Find where the given text appears and provide that cell's center as [x, y] coordinate. 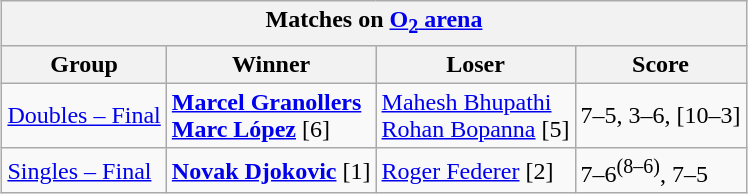
Roger Federer [2] [476, 170]
Doubles – Final [84, 116]
Mahesh Bhupathi Rohan Bopanna [5] [476, 116]
Marcel Granollers Marc López [6] [271, 116]
Group [84, 64]
Winner [271, 64]
Singles – Final [84, 170]
7–5, 3–6, [10–3] [660, 116]
7–6(8–6), 7–5 [660, 170]
Score [660, 64]
Loser [476, 64]
Matches on O2 arena [374, 23]
Novak Djokovic [1] [271, 170]
